From the cell containing the given text, extract its center point as (x, y) coordinate. 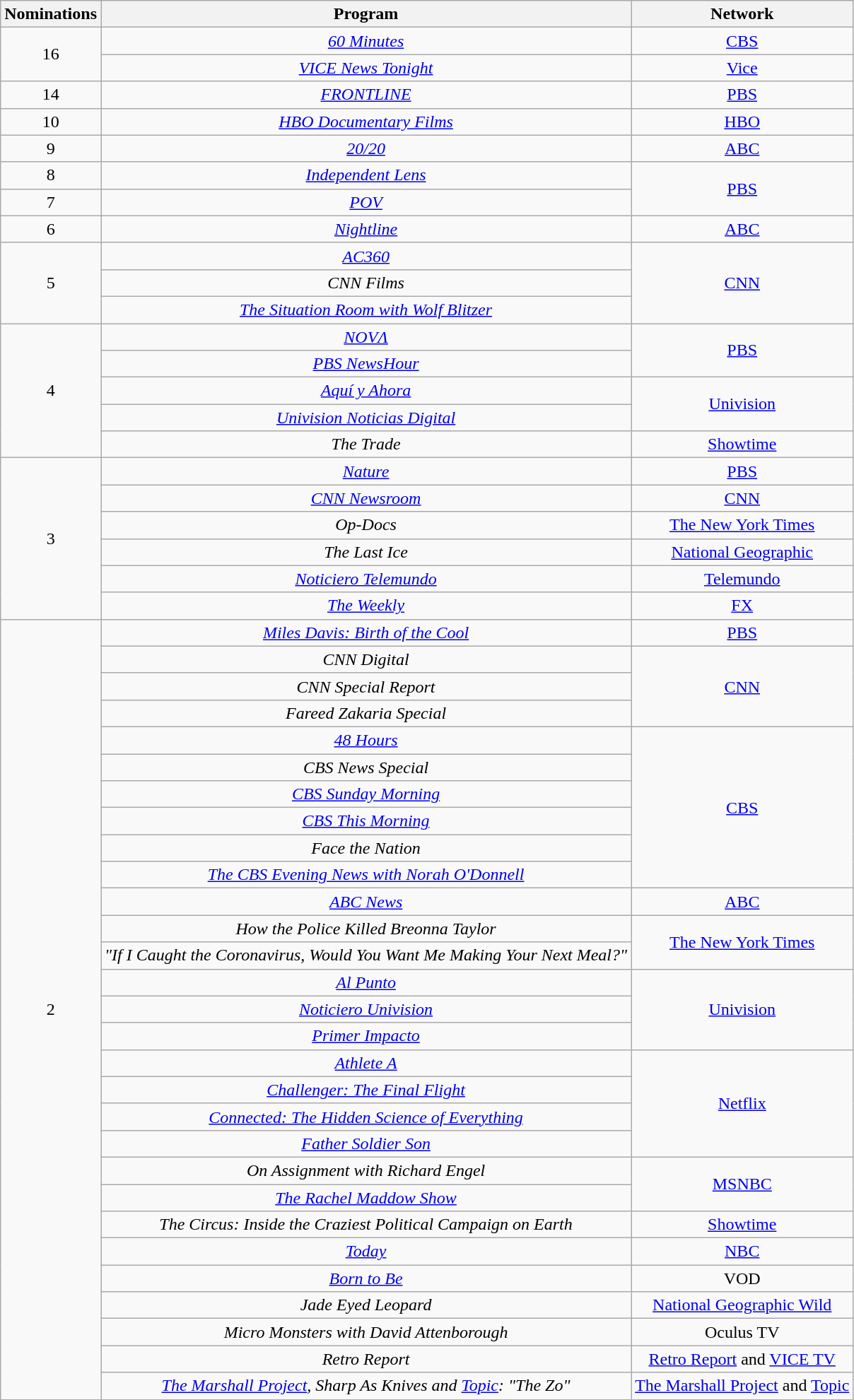
Nature (365, 471)
CNN Digital (365, 659)
9 (51, 148)
FRONTLINE (365, 95)
Primer Impacto (365, 1036)
AC360 (365, 256)
Face the Nation (365, 848)
Network (742, 14)
POV (365, 202)
The Last Ice (365, 552)
60 Minutes (365, 41)
CBS This Morning (365, 821)
Today (365, 1252)
Noticiero Univision (365, 1009)
CNN Newsroom (365, 498)
MSNBC (742, 1184)
The CBS Evening News with Norah O'Donnell (365, 875)
Netflix (742, 1103)
The Marshall Project, Sharp As Knives and Topic: "The Zo" (365, 1386)
Op-Docs (365, 525)
Nightline (365, 229)
Vice (742, 68)
Program (365, 14)
Retro Report and VICE TV (742, 1359)
The Rachel Maddow Show (365, 1198)
Oculus TV (742, 1332)
8 (51, 175)
VOD (742, 1278)
10 (51, 122)
"If I Caught the Coronavirus, Would You Want Me Making Your Next Meal?" (365, 955)
HBO (742, 122)
HBO Documentary Films (365, 122)
NBC (742, 1252)
16 (51, 54)
Al Punto (365, 982)
National Geographic Wild (742, 1305)
Jade Eyed Leopard (365, 1305)
6 (51, 229)
Univision Noticias Digital (365, 418)
48 Hours (365, 740)
National Geographic (742, 552)
Fareed Zakaria Special (365, 713)
The Situation Room with Wolf Blitzer (365, 310)
CBS News Special (365, 767)
CNN Special Report (365, 686)
FX (742, 606)
7 (51, 202)
The Trade (365, 445)
PBS NewsHour (365, 364)
Aquí y Ahora (365, 391)
CBS Sunday Morning (365, 794)
Telemundo (742, 579)
20/20 (365, 148)
Connected: The Hidden Science of Everything (365, 1117)
The Circus: Inside the Craziest Political Campaign on Earth (365, 1225)
2 (51, 1009)
Nominations (51, 14)
Micro Monsters with David Attenborough (365, 1332)
Noticiero Telemundo (365, 579)
Challenger: The Final Flight (365, 1090)
The Weekly (365, 606)
5 (51, 283)
Independent Lens (365, 175)
CNN Films (365, 283)
VICE News Tonight (365, 68)
Athlete A (365, 1063)
How the Police Killed Breonna Taylor (365, 929)
ABC News (365, 902)
14 (51, 95)
4 (51, 391)
On Assignment with Richard Engel (365, 1170)
Father Soldier Son (365, 1143)
Retro Report (365, 1359)
NOVΛ (365, 337)
3 (51, 539)
Miles Davis: Birth of the Cool (365, 633)
Born to Be (365, 1278)
The Marshall Project and Topic (742, 1386)
